Identify which cell holds the provided text, then report its (x, y) central coordinate. 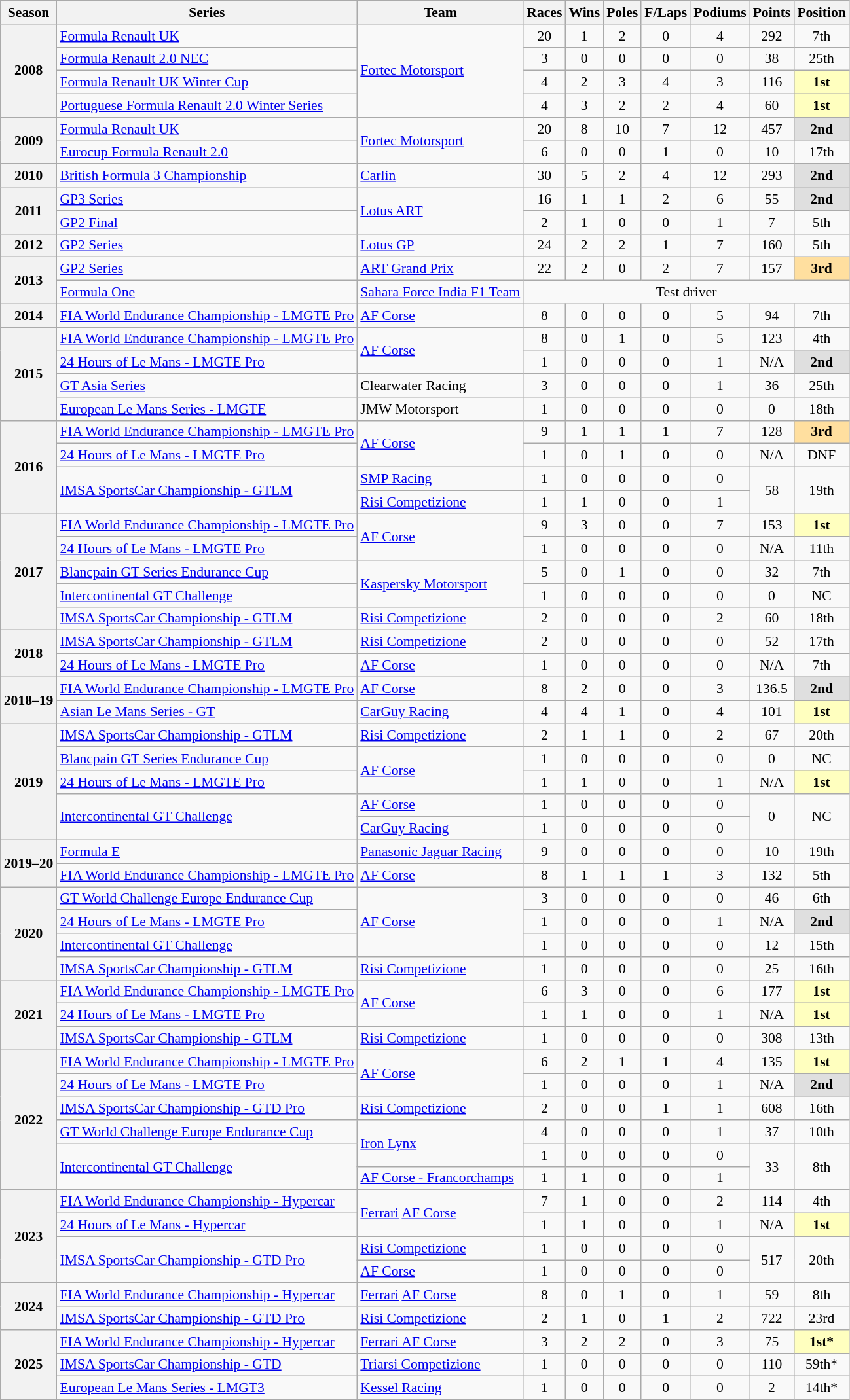
Position (821, 12)
British Formula 3 Championship (207, 176)
24 Hours of Le Mans - Hypercar (207, 1225)
2022 (29, 1120)
2024 (29, 1306)
75 (772, 1342)
292 (772, 36)
Eurocup Formula Renault 2.0 (207, 153)
132 (772, 875)
517 (772, 1259)
25 (772, 969)
33 (772, 1166)
Formula Renault 2.0 NEC (207, 59)
Triarsi Competizione (440, 1365)
6th (821, 899)
293 (772, 176)
2017 (29, 572)
2025 (29, 1365)
2011 (29, 211)
2016 (29, 467)
Iron Lynx (440, 1143)
135 (772, 1062)
160 (772, 245)
36 (772, 386)
46 (772, 899)
Series (207, 12)
Podiums (720, 12)
67 (772, 736)
2019–20 (29, 864)
2012 (29, 245)
2018–19 (29, 700)
Wins (584, 12)
1st* (821, 1342)
Panasonic Jaguar Racing (440, 852)
Points (772, 12)
2015 (29, 374)
16 (544, 199)
2014 (29, 315)
Carlin (440, 176)
608 (772, 1109)
Formula One (207, 293)
Formula E (207, 852)
GP2 Final (207, 223)
Clearwater Racing (440, 386)
22 (544, 269)
2008 (29, 71)
2023 (29, 1236)
38 (772, 59)
14th* (821, 1388)
128 (772, 432)
116 (772, 82)
Kaspersky Motorsport (440, 584)
2010 (29, 176)
114 (772, 1202)
110 (772, 1365)
308 (772, 1039)
GP3 Series (207, 199)
59th* (821, 1365)
2021 (29, 1014)
157 (772, 269)
15th (821, 945)
2009 (29, 140)
59 (772, 1295)
101 (772, 712)
DNF (821, 456)
Lotus GP (440, 245)
JMW Motorsport (440, 409)
Races (544, 12)
457 (772, 129)
Portuguese Formula Renault 2.0 Winter Series (207, 106)
Lotus ART (440, 211)
13th (821, 1039)
722 (772, 1318)
Poles (622, 12)
10th (821, 1132)
Sahara Force India F1 Team (440, 293)
94 (772, 315)
52 (772, 642)
Season (29, 12)
177 (772, 992)
30 (544, 176)
F/Laps (665, 12)
136.5 (772, 689)
2020 (29, 933)
58 (772, 491)
Team (440, 12)
AF Corse - Francorchamps (440, 1178)
European Le Mans Series - LMGT3 (207, 1388)
153 (772, 526)
37 (772, 1132)
Formula Renault UK Winter Cup (207, 82)
2018 (29, 653)
23rd (821, 1318)
32 (772, 572)
24 (544, 245)
55 (772, 199)
2013 (29, 280)
ART Grand Prix (440, 269)
11th (821, 549)
SMP Racing (440, 479)
GT Asia Series (207, 386)
Asian Le Mans Series - GT (207, 712)
IMSA SportsCar Championship - GTD (207, 1365)
2019 (29, 782)
123 (772, 339)
Test driver (686, 293)
European Le Mans Series - LMGTE (207, 409)
Kessel Racing (440, 1388)
